Identify which cell holds the provided text, then report its [x, y] central coordinate. 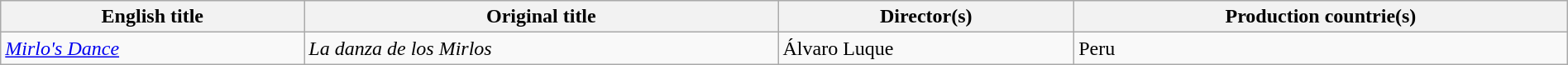
Production countrie(s) [1322, 17]
English title [152, 17]
Álvaro Luque [926, 48]
La danza de los Mirlos [541, 48]
Mirlo's Dance [152, 48]
Original title [541, 17]
Director(s) [926, 17]
Peru [1322, 48]
